Extract the [x, y] coordinate from the center of the cell holding the provided text.  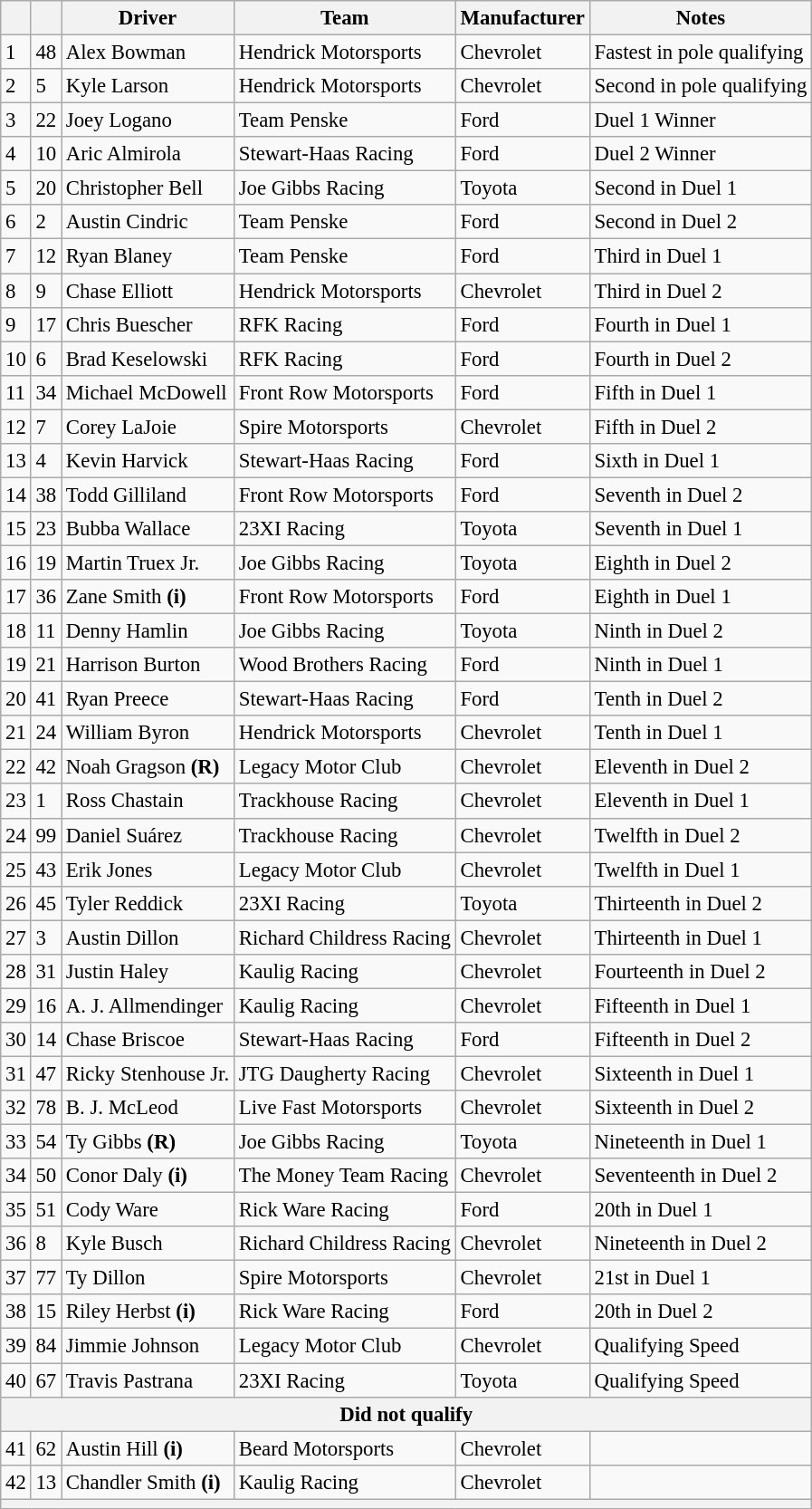
Fourteenth in Duel 2 [701, 972]
Ninth in Duel 1 [701, 665]
Tenth in Duel 1 [701, 733]
JTG Daugherty Racing [344, 1073]
Nineteenth in Duel 1 [701, 1142]
Chris Buescher [148, 324]
20th in Duel 2 [701, 1312]
Zane Smith (i) [148, 597]
62 [45, 1448]
Chase Elliott [148, 291]
Austin Dillon [148, 937]
39 [16, 1346]
33 [16, 1142]
Team [344, 18]
Fourth in Duel 2 [701, 359]
Fifteenth in Duel 2 [701, 1040]
Beard Motorsports [344, 1448]
Bubba Wallace [148, 529]
Alex Bowman [148, 53]
84 [45, 1346]
Driver [148, 18]
Manufacturer [522, 18]
21st in Duel 1 [701, 1278]
Seventh in Duel 2 [701, 495]
Ryan Blaney [148, 256]
Ty Gibbs (R) [148, 1142]
28 [16, 972]
99 [45, 835]
Ty Dillon [148, 1278]
40 [16, 1380]
35 [16, 1210]
Austin Cindric [148, 222]
Sixth in Duel 1 [701, 461]
78 [45, 1108]
67 [45, 1380]
Kyle Larson [148, 86]
Twelfth in Duel 1 [701, 870]
45 [45, 903]
27 [16, 937]
Chandler Smith (i) [148, 1482]
Seventeenth in Duel 2 [701, 1176]
Tenth in Duel 2 [701, 699]
Second in Duel 1 [701, 188]
54 [45, 1142]
Erik Jones [148, 870]
48 [45, 53]
Eleventh in Duel 2 [701, 767]
Duel 1 Winner [701, 120]
Conor Daly (i) [148, 1176]
Ricky Stenhouse Jr. [148, 1073]
Second in Duel 2 [701, 222]
Duel 2 Winner [701, 154]
B. J. McLeod [148, 1108]
Seventh in Duel 1 [701, 529]
Ross Chastain [148, 802]
Eleventh in Duel 1 [701, 802]
Live Fast Motorsports [344, 1108]
43 [45, 870]
Second in pole qualifying [701, 86]
Daniel Suárez [148, 835]
Thirteenth in Duel 2 [701, 903]
Nineteenth in Duel 2 [701, 1244]
Notes [701, 18]
Wood Brothers Racing [344, 665]
Brad Keselowski [148, 359]
51 [45, 1210]
Third in Duel 2 [701, 291]
Did not qualify [406, 1414]
Chase Briscoe [148, 1040]
Travis Pastrana [148, 1380]
William Byron [148, 733]
Austin Hill (i) [148, 1448]
Third in Duel 1 [701, 256]
Ryan Preece [148, 699]
Fastest in pole qualifying [701, 53]
Eighth in Duel 2 [701, 562]
37 [16, 1278]
Fifth in Duel 2 [701, 427]
Eighth in Duel 1 [701, 597]
Ninth in Duel 2 [701, 631]
Denny Hamlin [148, 631]
Christopher Bell [148, 188]
Noah Gragson (R) [148, 767]
26 [16, 903]
Cody Ware [148, 1210]
Sixteenth in Duel 2 [701, 1108]
Twelfth in Duel 2 [701, 835]
Kevin Harvick [148, 461]
Fifteenth in Duel 1 [701, 1005]
Fourth in Duel 1 [701, 324]
Jimmie Johnson [148, 1346]
25 [16, 870]
50 [45, 1176]
Martin Truex Jr. [148, 562]
Aric Almirola [148, 154]
Kyle Busch [148, 1244]
29 [16, 1005]
Thirteenth in Duel 1 [701, 937]
Tyler Reddick [148, 903]
Riley Herbst (i) [148, 1312]
A. J. Allmendinger [148, 1005]
Fifth in Duel 1 [701, 392]
47 [45, 1073]
Joey Logano [148, 120]
20th in Duel 1 [701, 1210]
Michael McDowell [148, 392]
The Money Team Racing [344, 1176]
Sixteenth in Duel 1 [701, 1073]
Corey LaJoie [148, 427]
Harrison Burton [148, 665]
77 [45, 1278]
30 [16, 1040]
18 [16, 631]
Justin Haley [148, 972]
Todd Gilliland [148, 495]
32 [16, 1108]
